Detect which cell encompasses the target text, then output its [X, Y] center coordinate. 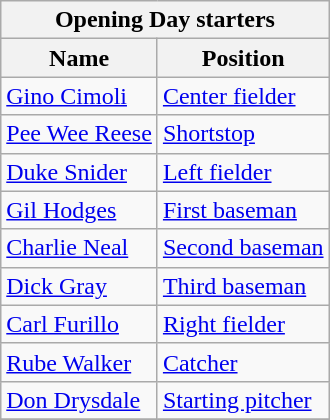
Opening Day starters [165, 20]
Right fielder [243, 324]
Dick Gray [80, 286]
First baseman [243, 210]
Shortstop [243, 134]
Left fielder [243, 172]
Second baseman [243, 248]
Carl Furillo [80, 324]
Starting pitcher [243, 400]
Center fielder [243, 96]
Catcher [243, 362]
Don Drysdale [80, 400]
Rube Walker [80, 362]
Pee Wee Reese [80, 134]
Third baseman [243, 286]
Duke Snider [80, 172]
Name [80, 58]
Gino Cimoli [80, 96]
Position [243, 58]
Charlie Neal [80, 248]
Gil Hodges [80, 210]
